Return [x, y] of the center of cell containing provided text 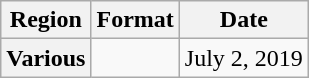
Region [46, 20]
Various [46, 58]
Format [135, 20]
Date [244, 20]
July 2, 2019 [244, 58]
